From the cell containing the given text, extract its center point as (x, y) coordinate. 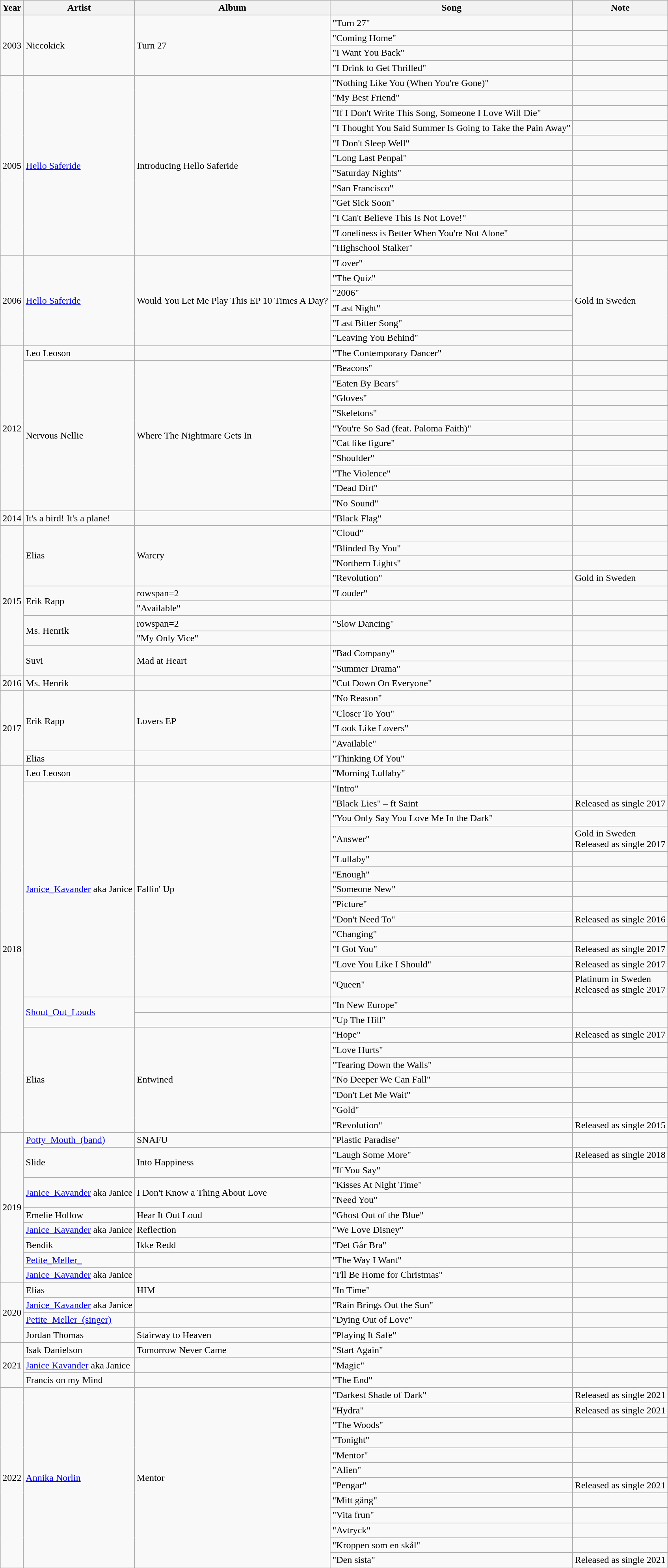
"My Only Vice" (233, 638)
"Nothing Like You (When You're Gone)" (452, 83)
"Plastic Paradise" (452, 1140)
Janice Kavander aka Janice (79, 1365)
Artist (79, 8)
"Picture" (452, 904)
Annika Norlin (79, 1477)
"Bad Company" (452, 653)
Suvi (79, 661)
Tomorrow Never Came (233, 1350)
"Thinking Of You" (452, 758)
"Cut Down On Everyone" (452, 683)
"Rain Brings Out the Sun" (452, 1305)
Fallin' Up (233, 889)
"Mitt gäng" (452, 1500)
"Long Last Penpal" (452, 158)
"Gloves" (452, 398)
"Start Again" (452, 1350)
2020 (12, 1312)
"In New Europe" (452, 1005)
It's a bird! It's a plane! (79, 518)
"Changing" (452, 934)
"Kroppen som en skål" (452, 1545)
2015 (12, 601)
"Det Går Bra" (452, 1245)
"Mentor" (452, 1455)
SNAFU (233, 1140)
"I Don't Sleep Well" (452, 143)
"I Want You Back" (452, 53)
"No Deeper We Can Fall" (452, 1080)
"Turn 27" (452, 23)
Bendik (79, 1245)
"Alien" (452, 1470)
"Morning Lullaby" (452, 773)
2017 (12, 728)
"Love Hurts" (452, 1050)
"Queen" (452, 984)
Platinum in SwedenReleased as single 2017 (620, 984)
Introducing Hello Saferide (233, 166)
2003 (12, 45)
Turn 27 (233, 45)
"No Sound" (452, 503)
2014 (12, 518)
Song (452, 8)
"Northern Lights" (452, 563)
"Black Lies" – ft Saint (452, 803)
"Leaving You Behind" (452, 338)
"Look Like Lovers" (452, 728)
"Vita frun" (452, 1515)
"Need You" (452, 1200)
"The Contemporary Dancer" (452, 353)
"Hope" (452, 1035)
Where The Nightmare Gets In (233, 435)
"Someone New" (452, 889)
"Highschool Stalker" (452, 248)
"We Love Disney" (452, 1230)
"San Francisco" (452, 188)
Released as single 2018 (620, 1155)
"I'll Be Home for Christmas" (452, 1275)
"Playing It Safe" (452, 1335)
Mentor (233, 1477)
"Answer" (452, 838)
Petite_Meller_(singer) (79, 1320)
Would You Let Me Play This EP 10 Times A Day? (233, 301)
"Slow Dancing" (452, 623)
"Skeletons" (452, 413)
"Magic" (452, 1365)
"Don't Let Me Wait" (452, 1095)
Emelie Hollow (79, 1215)
"I Drink to Get Thrilled" (452, 68)
"Intro" (452, 788)
Potty_Mouth_(band) (79, 1140)
"Darkest Shade of Dark" (452, 1395)
2022 (12, 1477)
"Lullaby" (452, 859)
Mad at Heart (233, 661)
2005 (12, 166)
Year (12, 8)
2012 (12, 428)
"The Woods" (452, 1425)
"Kisses At Night Time" (452, 1185)
"Hydra" (452, 1410)
"Tearing Down the Walls" (452, 1065)
"Cat like figure" (452, 443)
Album (233, 8)
"Last Bitter Song" (452, 323)
Warcry (233, 556)
"Shoulder" (452, 458)
"Saturday Nights" (452, 173)
Note (620, 8)
"Pengar" (452, 1485)
"Avtryck" (452, 1530)
"Coming Home" (452, 38)
"If I Don't Write This Song, Someone I Love Will Die" (452, 113)
"Laugh Some More" (452, 1155)
"The Violence" (452, 473)
"I Got You" (452, 949)
Petite_Meller_ (79, 1260)
Shout_Out_Louds (79, 1012)
"Dying Out of Love" (452, 1320)
"No Reason" (452, 698)
"You're So Sad (feat. Paloma Faith)" (452, 428)
Reflection (233, 1230)
"Eaten By Bears" (452, 383)
"Closer To You" (452, 713)
"Enough" (452, 874)
"My Best Friend" (452, 98)
2006 (12, 301)
2016 (12, 683)
"I Can't Believe This Is Not Love!" (452, 218)
Jordan Thomas (79, 1335)
Released as single 2015 (620, 1125)
"Tonight" (452, 1440)
"Gold" (452, 1110)
Slide (79, 1162)
Entwined (233, 1080)
Lovers EP (233, 721)
"If You Say" (452, 1170)
"Beacons" (452, 368)
"Ghost Out of the Blue" (452, 1215)
Gold in SwedenReleased as single 2017 (620, 838)
Released as single 2016 (620, 919)
"You Only Say You Love Me In the Dark" (452, 818)
"Loneliness is Better When You're Not Alone" (452, 233)
2018 (12, 949)
"Summer Drama" (452, 668)
I Don't Know a Thing About Love (233, 1193)
"Get Sick Soon" (452, 203)
"Louder" (452, 593)
Hear It Out Loud (233, 1215)
"Up The Hill" (452, 1020)
Stairway to Heaven (233, 1335)
"Don't Need To" (452, 919)
Niccokick (79, 45)
Francis on my Mind (79, 1380)
HIM (233, 1290)
"I Thought You Said Summer Is Going to Take the Pain Away" (452, 128)
2019 (12, 1208)
"In Time" (452, 1290)
"Blinded By You" (452, 548)
Nervous Nellie (79, 435)
"The End" (452, 1380)
"Den sista" (452, 1560)
"Cloud" (452, 533)
"Black Flag" (452, 518)
2021 (12, 1365)
Isak Danielson (79, 1350)
Into Happiness (233, 1162)
"Dead Dirt" (452, 488)
"The Quiz" (452, 278)
"The Way I Want" (452, 1260)
"Last Night" (452, 308)
"2006" (452, 293)
"Lover" (452, 263)
"Love You Like I Should" (452, 964)
Ikke Redd (233, 1245)
